Detect which cell encompasses the target text, then output its [x, y] center coordinate. 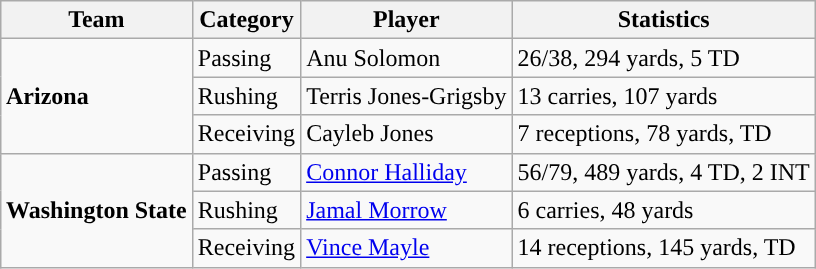
14 receptions, 145 yards, TD [664, 248]
Statistics [664, 20]
Player [406, 20]
Washington State [96, 210]
7 receptions, 78 yards, TD [664, 134]
Arizona [96, 96]
Connor Halliday [406, 172]
Vince Mayle [406, 248]
Jamal Morrow [406, 210]
Terris Jones-Grigsby [406, 96]
26/38, 294 yards, 5 TD [664, 58]
13 carries, 107 yards [664, 96]
Cayleb Jones [406, 134]
6 carries, 48 yards [664, 210]
56/79, 489 yards, 4 TD, 2 INT [664, 172]
Category [246, 20]
Team [96, 20]
Anu Solomon [406, 58]
